For the text-containing cell, return its midpoint in (X, Y) coordinate format. 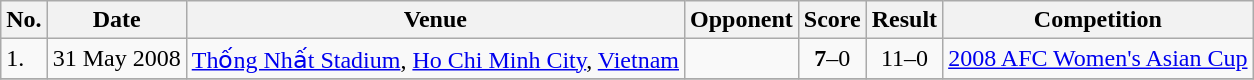
2008 AFC Women's Asian Cup (1098, 59)
Opponent (742, 20)
Competition (1098, 20)
31 May 2008 (116, 59)
Result (904, 20)
Thống Nhất Stadium, Ho Chi Minh City, Vietnam (435, 59)
11–0 (904, 59)
1. (24, 59)
7–0 (832, 59)
No. (24, 20)
Date (116, 20)
Score (832, 20)
Venue (435, 20)
